Search for the cell housing the specified text and yield its [X, Y] center coordinate. 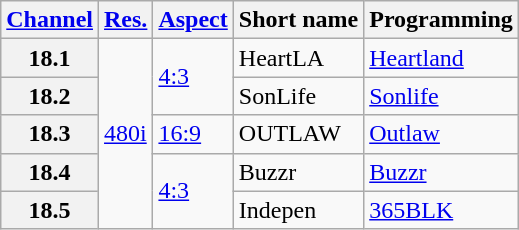
18.1 [50, 58]
OUTLAW [298, 134]
Channel [50, 20]
Aspect [193, 20]
Heartland [442, 58]
Outlaw [442, 134]
HeartLA [298, 58]
SonLife [298, 96]
18.4 [50, 172]
Programming [442, 20]
Res. [126, 20]
18.5 [50, 210]
18.2 [50, 96]
16:9 [193, 134]
Short name [298, 20]
Sonlife [442, 96]
Indepen [298, 210]
480i [126, 134]
365BLK [442, 210]
18.3 [50, 134]
